From the cell containing the given text, extract its center point as (x, y) coordinate. 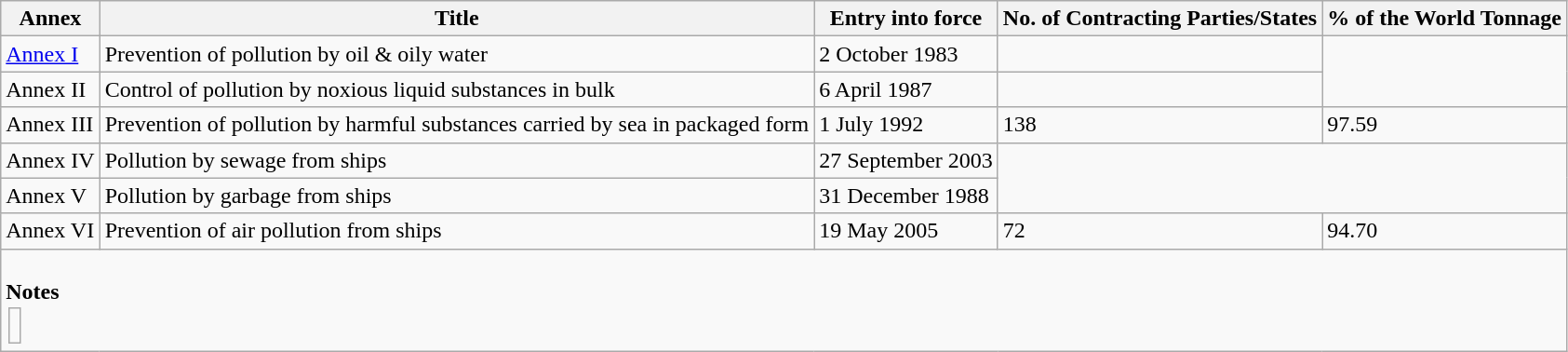
Annex V (50, 196)
94.70 (1444, 231)
19 May 2005 (906, 231)
97.59 (1444, 125)
Annex (50, 19)
Annex III (50, 125)
Title (457, 19)
1 July 1992 (906, 125)
Annex II (50, 89)
6 April 1987 (906, 89)
Control of pollution by noxious liquid substances in bulk (457, 89)
Entry into force (906, 19)
31 December 1988 (906, 196)
27 September 2003 (906, 160)
Pollution by sewage from ships (457, 160)
Annex IV (50, 160)
Pollution by garbage from ships (457, 196)
72 (1159, 231)
2 October 1983 (906, 54)
Prevention of air pollution from ships (457, 231)
Notes (784, 300)
% of the World Tonnage (1444, 19)
Annex I (50, 54)
Annex VI (50, 231)
138 (1159, 125)
Prevention of pollution by harmful substances carried by sea in packaged form (457, 125)
Prevention of pollution by oil & oily water (457, 54)
No. of Contracting Parties/States (1159, 19)
